Search for the cell housing the specified text and yield its [x, y] center coordinate. 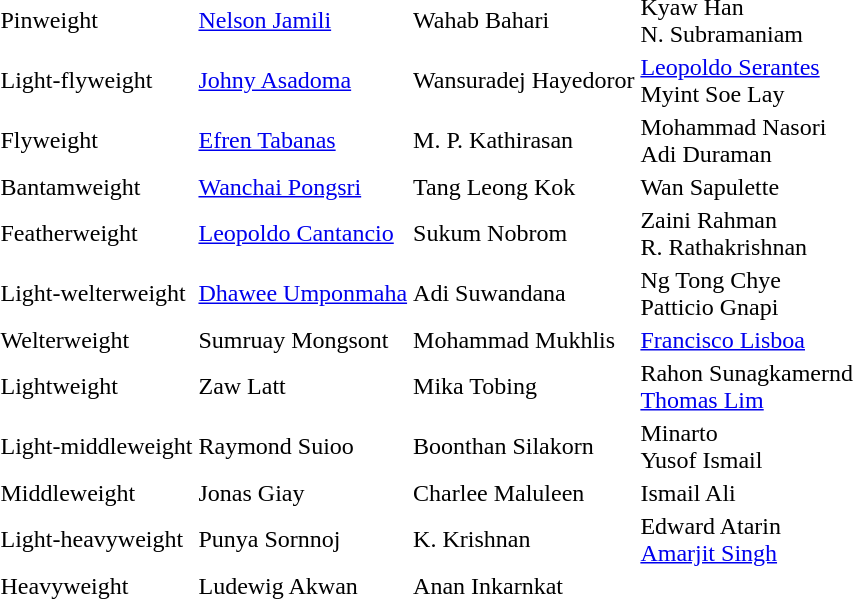
Charlee Maluleen [524, 493]
Efren Tabanas [303, 140]
Sukum Nobrom [524, 234]
Mika Tobing [524, 386]
Sumruay Mongsont [303, 340]
Johny Asadoma [303, 80]
Raymond Suioo [303, 446]
Mohammad Mukhlis [524, 340]
M. P. Kathirasan [524, 140]
Punya Sornnoj [303, 540]
Tang Leong Kok [524, 187]
Adi Suwandana [524, 294]
Dhawee Umponmaha [303, 294]
K. Krishnan [524, 540]
Wansuradej Hayedoror [524, 80]
Jonas Giay [303, 493]
Boonthan Silakorn [524, 446]
Zaw Latt [303, 386]
Wanchai Pongsri [303, 187]
Leopoldo Cantancio [303, 234]
